Capture the cell that displays the provided text and extract its [X, Y] central coordinate. 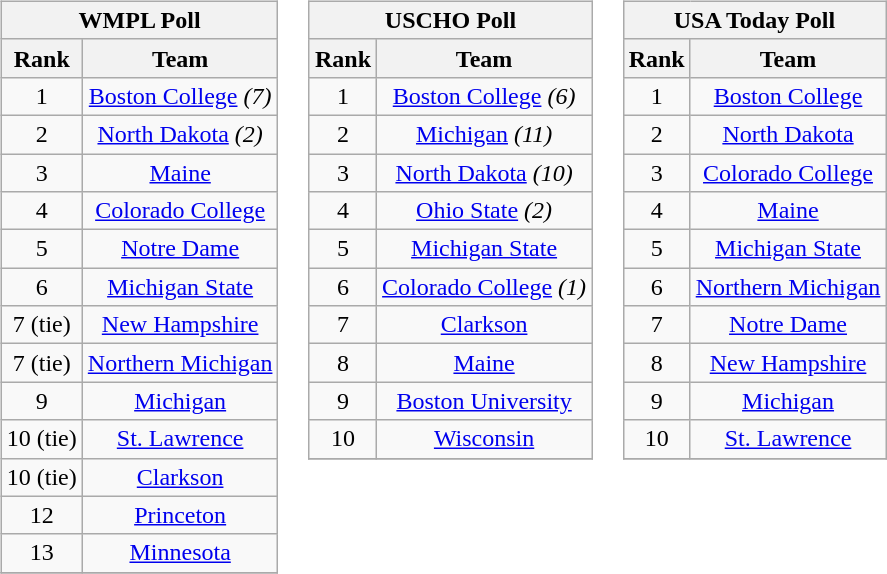
WMPL Poll [140, 20]
USCHO Poll [450, 20]
Boston College (7) [180, 96]
USA Today Poll [754, 20]
North Dakota (2) [180, 134]
Boston College [788, 96]
North Dakota [788, 134]
13 [42, 553]
Princeton [180, 515]
12 [42, 515]
Boston College (6) [484, 96]
Minnesota [180, 553]
Colorado College (1) [484, 287]
Wisconsin [484, 439]
Ohio State (2) [484, 211]
Boston University [484, 401]
North Dakota (10) [484, 173]
Michigan (11) [484, 134]
